Return [x, y] of the center of cell containing provided text 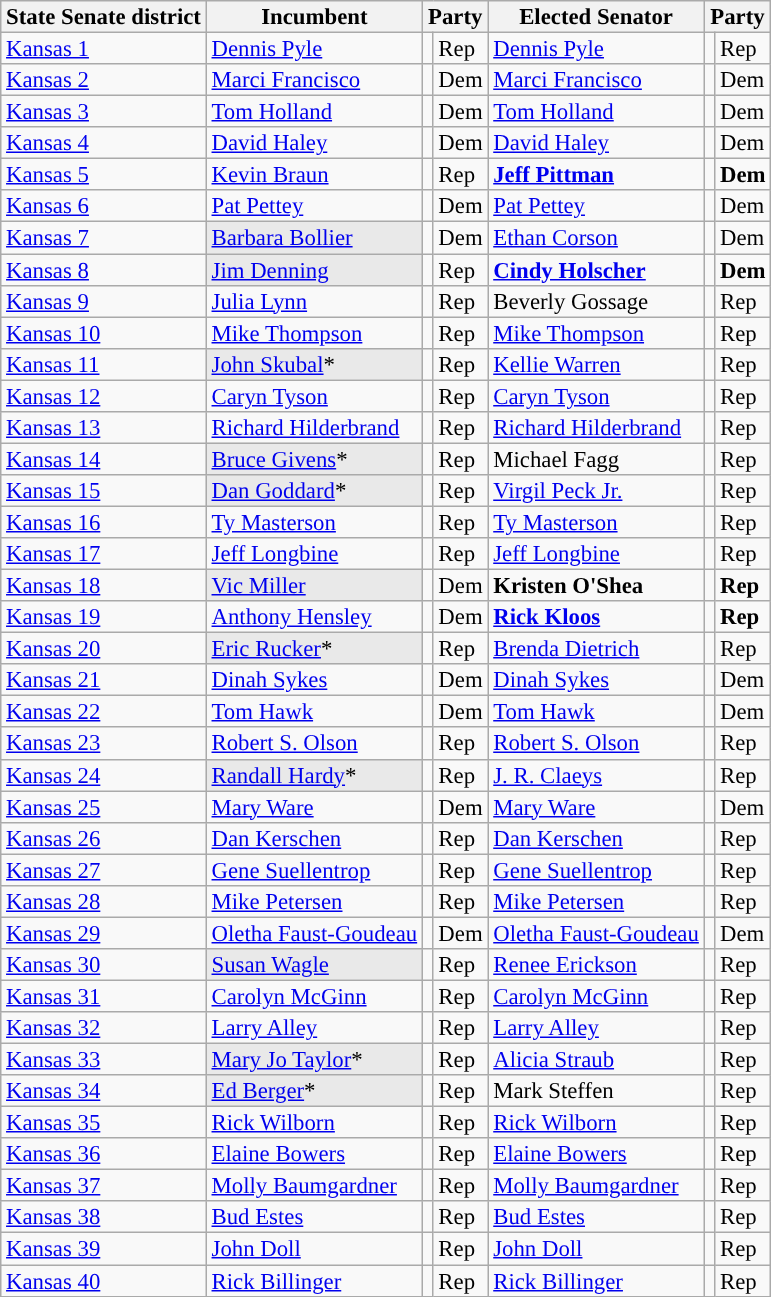
Kansas 34 [104, 1091]
Kansas 21 [104, 680]
Kansas 18 [104, 586]
Barbara Bollier [314, 238]
Kansas 9 [104, 301]
Kansas 24 [104, 775]
Renee Erickson [596, 965]
Kansas 8 [104, 270]
Alicia Straub [596, 1060]
Kansas 15 [104, 491]
Virgil Peck Jr. [596, 491]
John Skubal* [314, 364]
Kansas 20 [104, 649]
Kansas 33 [104, 1060]
Kansas 37 [104, 1186]
Kansas 14 [104, 459]
Jim Denning [314, 270]
Kansas 27 [104, 870]
Kansas 19 [104, 617]
Kansas 7 [104, 238]
Kansas 39 [104, 1249]
Kansas 10 [104, 333]
Kansas 4 [104, 143]
Kansas 3 [104, 112]
Beverly Gossage [596, 301]
Elected Senator [596, 17]
Kansas 40 [104, 1281]
Vic Miller [314, 586]
State Senate district [104, 17]
Kansas 6 [104, 206]
Mark Steffen [596, 1091]
Mary Jo Taylor* [314, 1060]
Kansas 2 [104, 80]
Kansas 13 [104, 428]
Brenda Dietrich [596, 649]
Dan Goddard* [314, 491]
Rick Kloos [596, 617]
Kansas 1 [104, 49]
Michael Fagg [596, 459]
Kansas 23 [104, 744]
Kansas 12 [104, 396]
Randall Hardy* [314, 775]
Eric Rucker* [314, 649]
Kansas 16 [104, 522]
Kansas 35 [104, 1123]
Kansas 22 [104, 712]
Kellie Warren [596, 364]
Kansas 5 [104, 175]
Anthony Hensley [314, 617]
Bruce Givens* [314, 459]
Incumbent [314, 17]
Kansas 38 [104, 1218]
Susan Wagle [314, 965]
Kansas 25 [104, 807]
Kansas 17 [104, 554]
Kansas 32 [104, 1028]
J. R. Claeys [596, 775]
Kansas 36 [104, 1154]
Kansas 11 [104, 364]
Ed Berger* [314, 1091]
Cindy Holscher [596, 270]
Kevin Braun [314, 175]
Ethan Corson [596, 238]
Julia Lynn [314, 301]
Kansas 30 [104, 965]
Kansas 31 [104, 996]
Jeff Pittman [596, 175]
Kristen O'Shea [596, 586]
Kansas 29 [104, 933]
Kansas 26 [104, 838]
Kansas 28 [104, 902]
